From the cell containing the given text, extract its center point as (X, Y) coordinate. 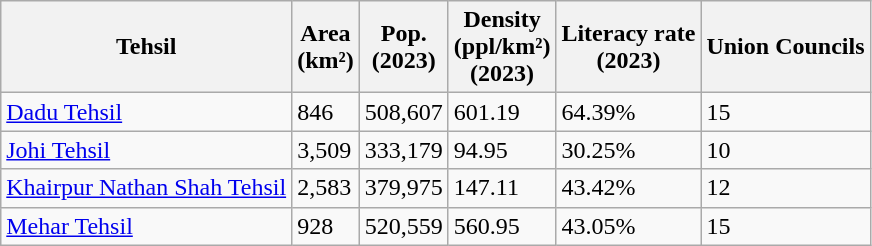
Khairpur Nathan Shah Tehsil (146, 188)
928 (326, 226)
43.05% (628, 226)
3,509 (326, 150)
846 (326, 112)
Dadu Tehsil (146, 112)
560.95 (502, 226)
Mehar Tehsil (146, 226)
Area(km²) (326, 47)
520,559 (404, 226)
64.39% (628, 112)
Johi Tehsil (146, 150)
601.19 (502, 112)
43.42% (628, 188)
Tehsil (146, 47)
94.95 (502, 150)
10 (786, 150)
30.25% (628, 150)
508,607 (404, 112)
2,583 (326, 188)
Density(ppl/km²)(2023) (502, 47)
147.11 (502, 188)
12 (786, 188)
379,975 (404, 188)
Literacy rate(2023) (628, 47)
Pop.(2023) (404, 47)
Union Councils (786, 47)
333,179 (404, 150)
